Identify which cell holds the provided text, then report its [x, y] central coordinate. 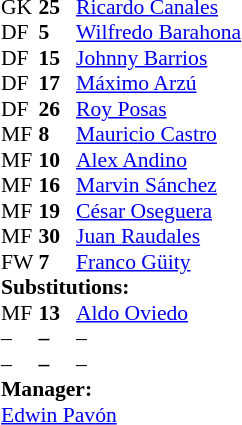
Johnny Barrios [158, 58]
Roy Posas [158, 109]
30 [57, 237]
26 [57, 109]
7 [57, 262]
16 [57, 185]
Juan Raudales [158, 237]
Marvin Sánchez [158, 185]
Substitutions: [121, 287]
8 [57, 135]
Alex Andino [158, 160]
FW [20, 262]
19 [57, 211]
10 [57, 160]
13 [57, 313]
Wilfredo Barahona [158, 33]
Franco Güity [158, 262]
15 [57, 58]
5 [57, 33]
17 [57, 83]
Mauricio Castro [158, 135]
César Oseguera [158, 211]
Manager: [121, 389]
Máximo Arzú [158, 83]
Aldo Oviedo [158, 313]
